Provide the [x, y] coordinate of the cell's center where the given text is located.  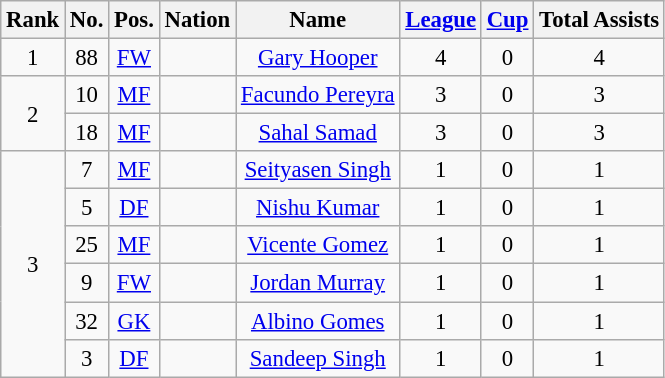
25 [87, 245]
Gary Hooper [318, 58]
32 [87, 321]
GK [134, 321]
Total Assists [600, 20]
Vicente Gomez [318, 245]
Seityasen Singh [318, 170]
Nation [197, 20]
18 [87, 133]
Facundo Pereyra [318, 95]
Name [318, 20]
9 [87, 283]
Sandeep Singh [318, 358]
Sahal Samad [318, 133]
League [440, 20]
2 [33, 114]
88 [87, 58]
Nishu Kumar [318, 208]
Cup [507, 20]
No. [87, 20]
10 [87, 95]
7 [87, 170]
Pos. [134, 20]
Rank [33, 20]
Albino Gomes [318, 321]
Jordan Murray [318, 283]
5 [87, 208]
